Output the [X, Y] coordinate of the center of the cell containing the given text.  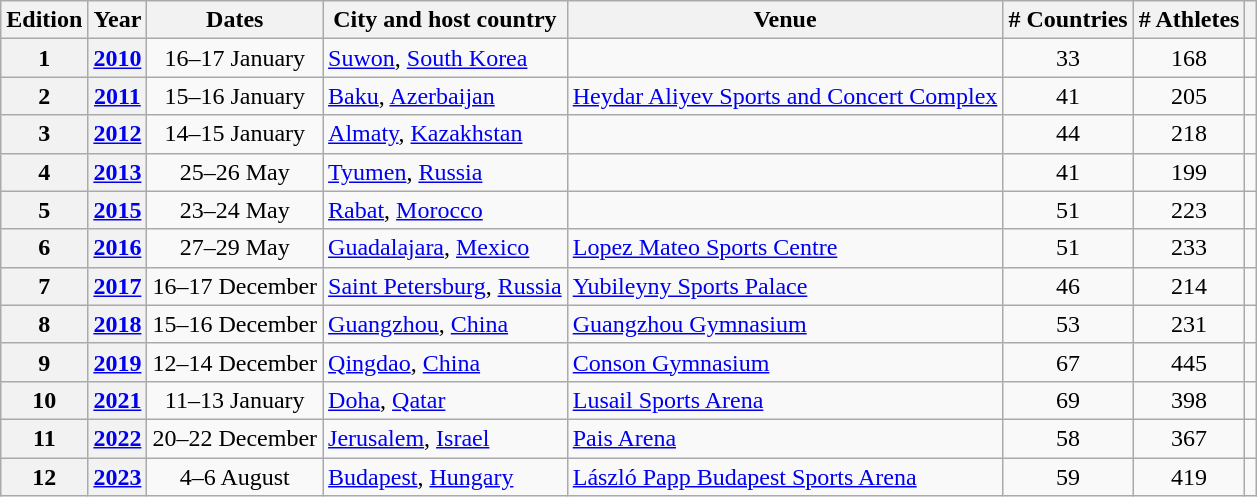
Pais Arena [785, 438]
3 [44, 134]
Qingdao, China [446, 362]
69 [1068, 400]
# Countries [1068, 20]
15–16 December [235, 324]
Lopez Mateo Sports Centre [785, 248]
Lusail Sports Arena [785, 400]
15–16 January [235, 96]
33 [1068, 58]
25–26 May [235, 172]
László Papp Budapest Sports Arena [785, 477]
223 [1189, 210]
Tyumen, Russia [446, 172]
44 [1068, 134]
218 [1189, 134]
2018 [118, 324]
Heydar Aliyev Sports and Concert Complex [785, 96]
2023 [118, 477]
Saint Petersburg, Russia [446, 286]
2011 [118, 96]
419 [1189, 477]
205 [1189, 96]
233 [1189, 248]
16–17 January [235, 58]
Jerusalem, Israel [446, 438]
23–24 May [235, 210]
4–6 August [235, 477]
Budapest, Hungary [446, 477]
214 [1189, 286]
9 [44, 362]
8 [44, 324]
2022 [118, 438]
168 [1189, 58]
Suwon, South Korea [446, 58]
11–13 January [235, 400]
Rabat, Morocco [446, 210]
Yubileyny Sports Palace [785, 286]
20–22 December [235, 438]
2010 [118, 58]
16–17 December [235, 286]
67 [1068, 362]
12–14 December [235, 362]
199 [1189, 172]
Doha, Qatar [446, 400]
2019 [118, 362]
53 [1068, 324]
46 [1068, 286]
4 [44, 172]
11 [44, 438]
1 [44, 58]
Guangzhou Gymnasium [785, 324]
367 [1189, 438]
5 [44, 210]
58 [1068, 438]
231 [1189, 324]
2015 [118, 210]
7 [44, 286]
10 [44, 400]
27–29 May [235, 248]
# Athletes [1189, 20]
2012 [118, 134]
Dates [235, 20]
Edition [44, 20]
2013 [118, 172]
Conson Gymnasium [785, 362]
14–15 January [235, 134]
Year [118, 20]
398 [1189, 400]
6 [44, 248]
City and host country [446, 20]
2017 [118, 286]
Venue [785, 20]
12 [44, 477]
Guadalajara, Mexico [446, 248]
Guangzhou, China [446, 324]
59 [1068, 477]
2 [44, 96]
Baku, Azerbaijan [446, 96]
445 [1189, 362]
2021 [118, 400]
Almaty, Kazakhstan [446, 134]
2016 [118, 248]
